Locate the cell with the specified text and output its [x, y] center coordinate. 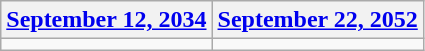
September 22, 2052 [318, 20]
September 12, 2034 [106, 20]
